Return (x, y) of the center of cell containing provided text 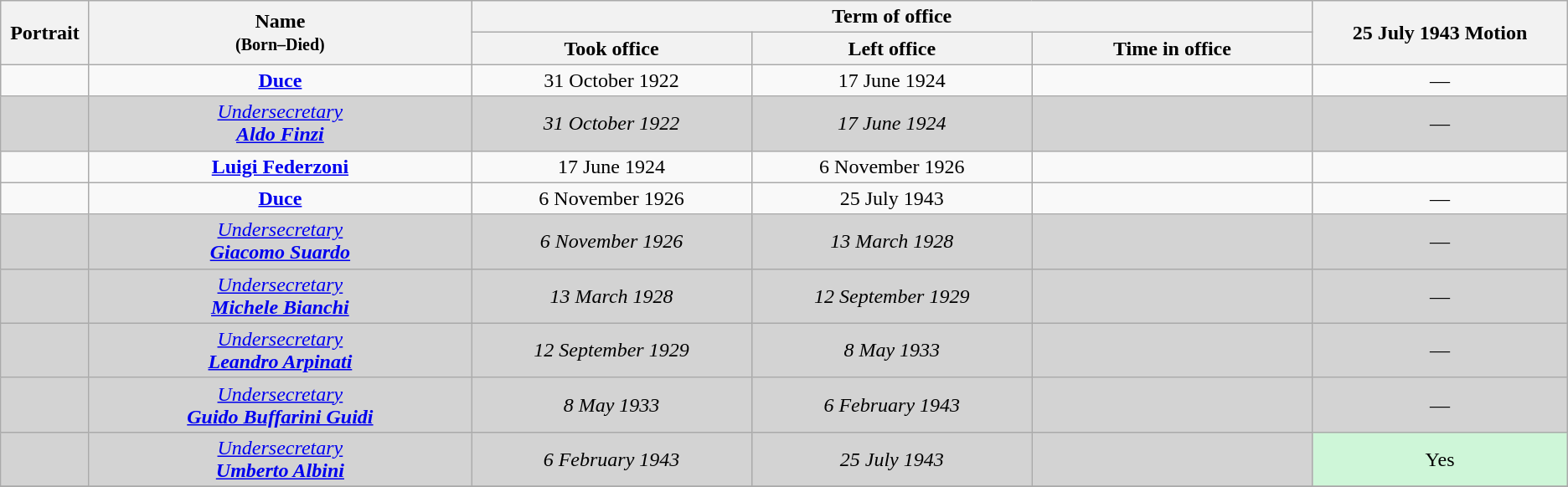
Term of office (892, 17)
Luigi Federzoni (280, 167)
UndersecretaryAldo Finzi (280, 124)
Left office (891, 49)
Took office (611, 49)
UndersecretaryMichele Bianchi (280, 296)
Yes (1440, 459)
UndersecretaryUmberto Albini (280, 459)
Name(Born–Died) (280, 33)
25 July 1943 Motion (1440, 33)
Portrait (45, 33)
UndersecretaryLeandro Arpinati (280, 350)
Time in office (1173, 49)
UndersecretaryGiacomo Suardo (280, 241)
UndersecretaryGuido Buffarini Guidi (280, 405)
